Extract the [x, y] coordinate from the center of the cell holding the provided text.  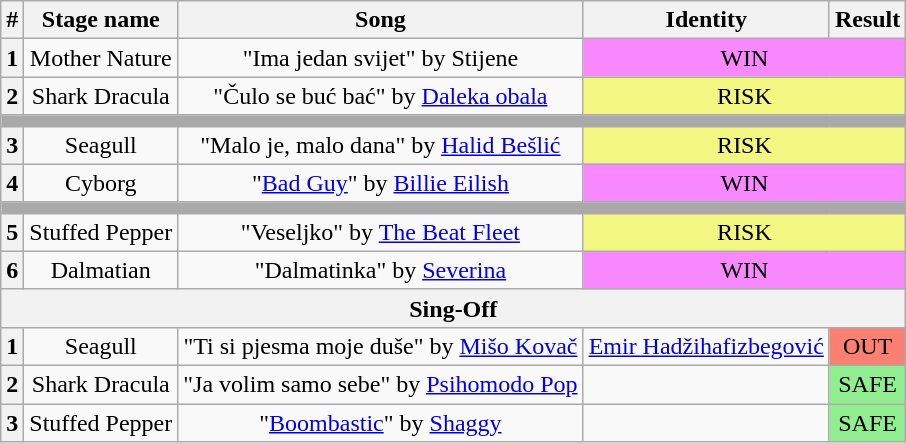
Sing-Off [454, 308]
# [12, 20]
Mother Nature [101, 58]
"Ja volim samo sebe" by Psihomodo Pop [380, 384]
"Bad Guy" by Billie Eilish [380, 183]
"Čulo se buć bać" by Daleka obala [380, 96]
Result [867, 20]
Song [380, 20]
"Ima jedan svijet" by Stijene [380, 58]
"Veseljko" by The Beat Fleet [380, 232]
"Malo je, malo dana" by Halid Bešlić [380, 145]
5 [12, 232]
"Boombastic" by Shaggy [380, 423]
OUT [867, 346]
Stage name [101, 20]
"Ti si pjesma moje duše" by Mišo Kovač [380, 346]
4 [12, 183]
Cyborg [101, 183]
"Dalmatinka" by Severina [380, 270]
Identity [706, 20]
Dalmatian [101, 270]
6 [12, 270]
Emir Hadžihafizbegović [706, 346]
